Output the [X, Y] coordinate of the center of the cell containing the given text.  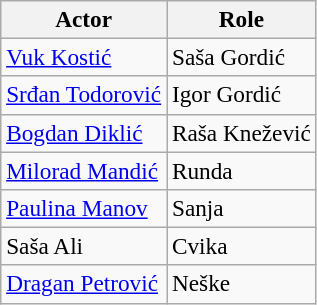
Saša Gordić [242, 57]
Cvika [242, 246]
Igor Gordić [242, 95]
Runda [242, 170]
Vuk Kostić [84, 57]
Role [242, 19]
Dragan Petrović [84, 284]
Neške [242, 284]
Paulina Manov [84, 208]
Sanja [242, 208]
Srđan Todorović [84, 95]
Milorad Mandić [84, 170]
Bogdan Diklić [84, 133]
Raša Knežević [242, 133]
Saša Ali [84, 246]
Actor [84, 19]
